Find where the given text appears and provide that cell's center as (X, Y) coordinate. 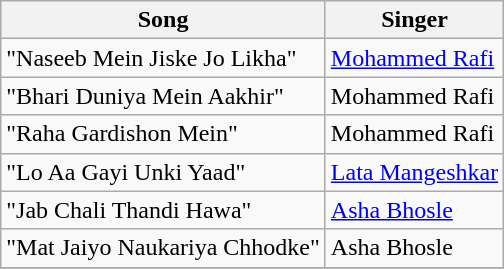
Song (164, 20)
"Raha Gardishon Mein" (164, 134)
"Lo Aa Gayi Unki Yaad" (164, 172)
"Mat Jaiyo Naukariya Chhodke" (164, 248)
Singer (414, 20)
"Bhari Duniya Mein Aakhir" (164, 96)
"Jab Chali Thandi Hawa" (164, 210)
"Naseeb Mein Jiske Jo Likha" (164, 58)
Lata Mangeshkar (414, 172)
